Output the [x, y] coordinate of the center of the cell containing the given text.  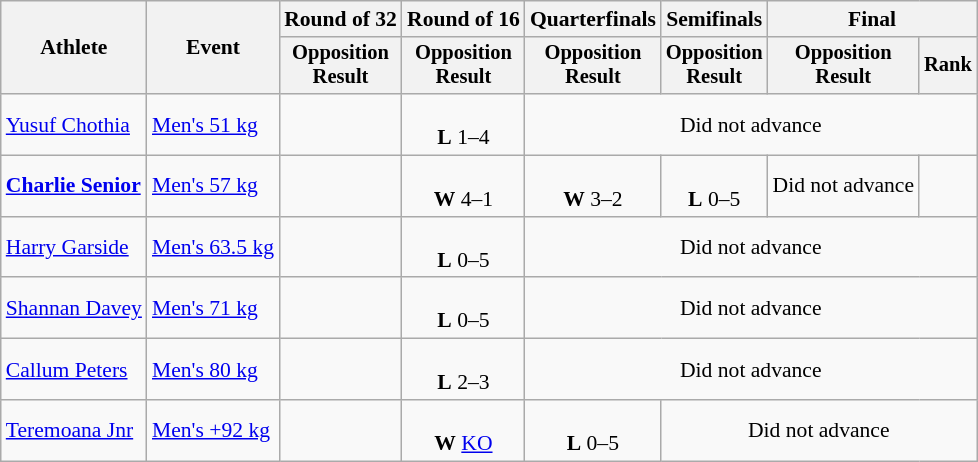
Callum Peters [74, 370]
Round of 16 [464, 19]
L 1–4 [464, 124]
Men's 71 kg [213, 308]
Quarterfinals [593, 19]
W KO [464, 430]
Men's 51 kg [213, 124]
Men's +92 kg [213, 430]
Men's 63.5 kg [213, 248]
Charlie Senior [74, 186]
Final [872, 19]
Harry Garside [74, 248]
Teremoana Jnr [74, 430]
W 4–1 [464, 186]
Rank [948, 66]
Athlete [74, 48]
Men's 57 kg [213, 186]
Yusuf Chothia [74, 124]
Round of 32 [340, 19]
Shannan Davey [74, 308]
Semifinals [714, 19]
W 3–2 [593, 186]
L 2–3 [464, 370]
Event [213, 48]
Men's 80 kg [213, 370]
